From the cell containing the given text, extract its center point as (X, Y) coordinate. 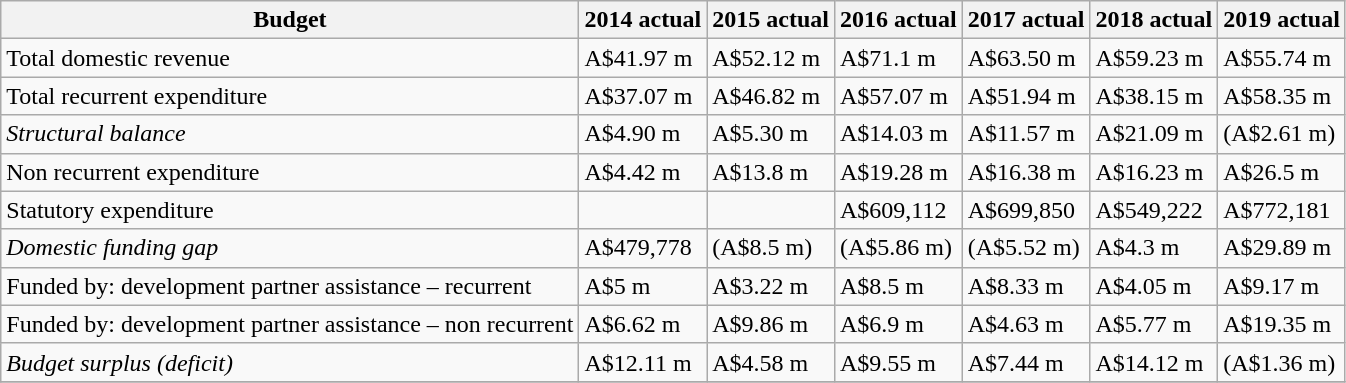
A$549,222 (1154, 210)
A$21.09 m (1154, 134)
A$4.63 m (1026, 324)
Statutory expenditure (290, 210)
2016 actual (898, 20)
A$4.05 m (1154, 286)
A$11.57 m (1026, 134)
A$4.3 m (1154, 248)
(A$5.52 m) (1026, 248)
A$46.82 m (771, 96)
A$5.30 m (771, 134)
A$7.44 m (1026, 362)
A$37.07 m (643, 96)
2017 actual (1026, 20)
Funded by: development partner assistance – recurrent (290, 286)
(A$1.36 m) (1282, 362)
A$51.94 m (1026, 96)
A$6.9 m (898, 324)
2014 actual (643, 20)
2019 actual (1282, 20)
A$41.97 m (643, 58)
A$4.90 m (643, 134)
Budget (290, 20)
A$58.35 m (1282, 96)
A$38.15 m (1154, 96)
A$5.77 m (1154, 324)
A$29.89 m (1282, 248)
A$12.11 m (643, 362)
A$4.42 m (643, 172)
Non recurrent expenditure (290, 172)
A$55.74 m (1282, 58)
A$479,778 (643, 248)
2018 actual (1154, 20)
A$4.58 m (771, 362)
A$16.23 m (1154, 172)
A$8.5 m (898, 286)
A$6.62 m (643, 324)
A$16.38 m (1026, 172)
(A$5.86 m) (898, 248)
A$3.22 m (771, 286)
A$59.23 m (1154, 58)
A$5 m (643, 286)
A$19.35 m (1282, 324)
(A$8.5 m) (771, 248)
A$57.07 m (898, 96)
A$9.55 m (898, 362)
A$71.1 m (898, 58)
A$14.12 m (1154, 362)
Funded by: development partner assistance – non recurrent (290, 324)
2015 actual (771, 20)
Domestic funding gap (290, 248)
Budget surplus (deficit) (290, 362)
(A$2.61 m) (1282, 134)
A$14.03 m (898, 134)
A$63.50 m (1026, 58)
Total recurrent expenditure (290, 96)
A$772,181 (1282, 210)
A$52.12 m (771, 58)
Total domestic revenue (290, 58)
A$609,112 (898, 210)
A$9.17 m (1282, 286)
A$26.5 m (1282, 172)
A$8.33 m (1026, 286)
A$699,850 (1026, 210)
A$19.28 m (898, 172)
Structural balance (290, 134)
A$9.86 m (771, 324)
A$13.8 m (771, 172)
